Pinpoint the cell where the given text exists, returning its (X, Y) midpoint coordinate. 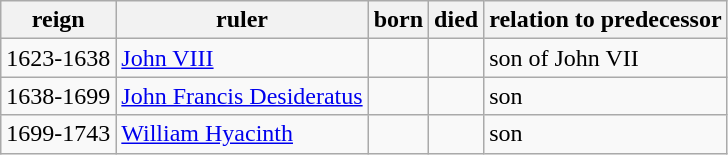
John VIII (242, 58)
reign (58, 20)
relation to predecessor (606, 20)
ruler (242, 20)
1638-1699 (58, 96)
son of John VII (606, 58)
1623-1638 (58, 58)
John Francis Desideratus (242, 96)
died (456, 20)
1699-1743 (58, 134)
William Hyacinth (242, 134)
born (398, 20)
